Return the [x, y] coordinate for the center point of the cell that contains the specified text.  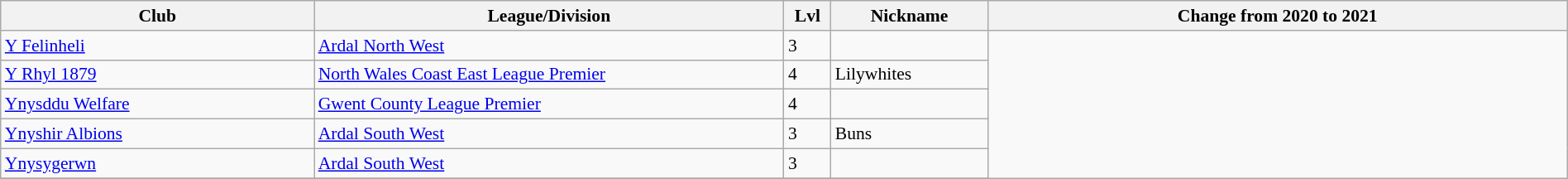
Club [157, 16]
Y Rhyl 1879 [157, 75]
Nickname [910, 16]
Lvl [807, 16]
Lilywhites [910, 75]
Ynysygerwn [157, 163]
League/Division [549, 16]
North Wales Coast East League Premier [549, 75]
Ardal North West [549, 46]
Change from 2020 to 2021 [1277, 16]
Buns [910, 134]
Y Felinheli [157, 46]
Ynysddu Welfare [157, 104]
Gwent County League Premier [549, 104]
Ynyshir Albions [157, 134]
